From the cell containing the given text, extract its center point as [X, Y] coordinate. 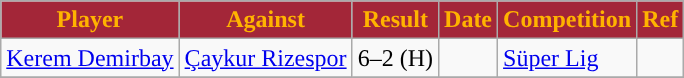
6–2 (H) [395, 58]
Date [468, 20]
Player [90, 20]
Result [395, 20]
Süper Lig [568, 58]
Against [266, 20]
Ref [660, 20]
Çaykur Rizespor [266, 58]
Competition [568, 20]
Kerem Demirbay [90, 58]
